Provide the (x, y) coordinate of the cell's center where the given text is located.  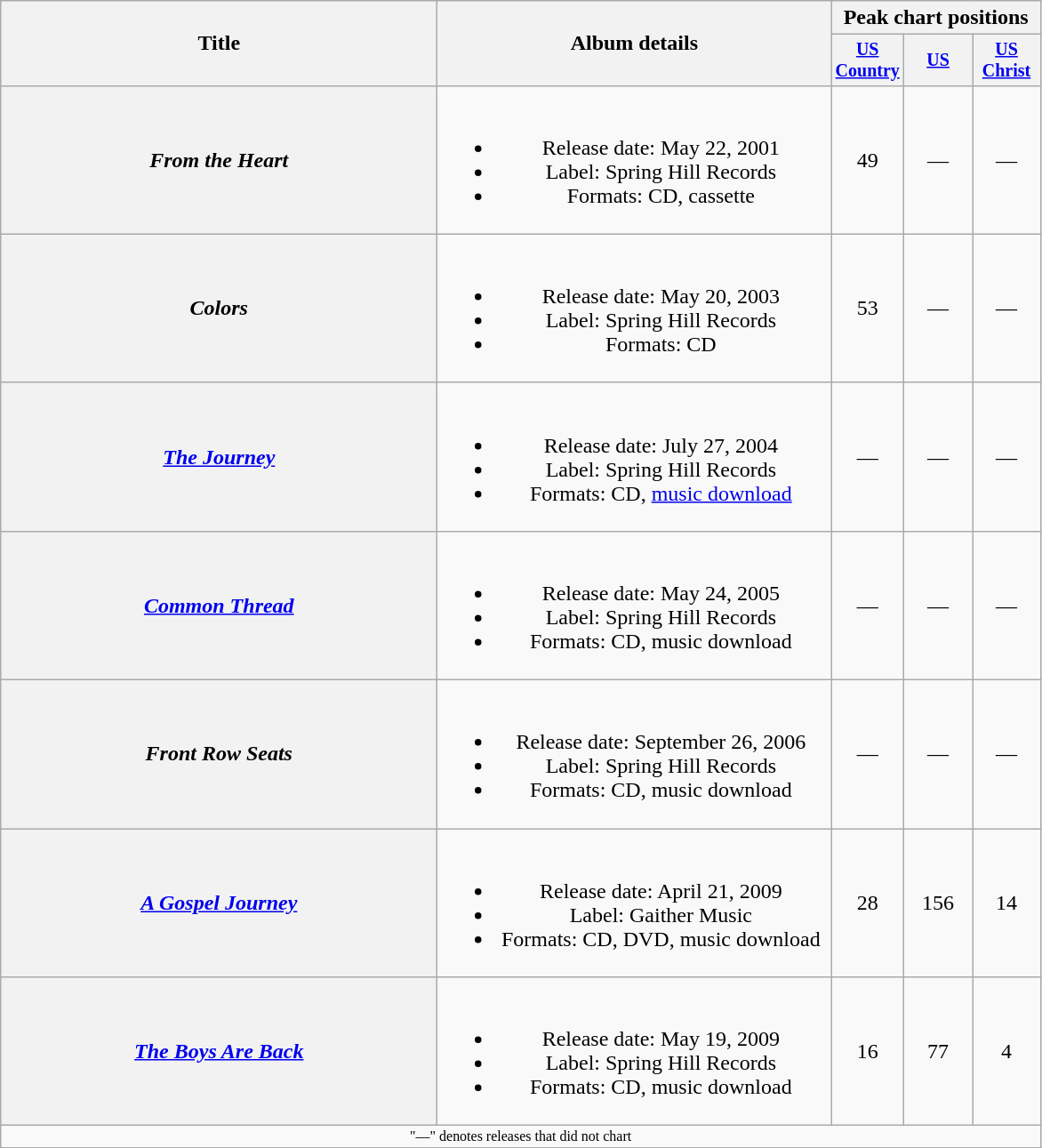
US Country (868, 60)
Release date: July 27, 2004Label: Spring Hill RecordsFormats: CD, music download (635, 457)
49 (868, 160)
28 (868, 903)
The Journey (219, 457)
Release date: May 22, 2001Label: Spring Hill RecordsFormats: CD, cassette (635, 160)
Colors (219, 308)
Album details (635, 44)
77 (939, 1051)
14 (1006, 903)
Release date: April 21, 2009Label: Gaither MusicFormats: CD, DVD, music download (635, 903)
Release date: May 24, 2005Label: Spring Hill RecordsFormats: CD, music download (635, 605)
The Boys Are Back (219, 1051)
Release date: September 26, 2006Label: Spring Hill RecordsFormats: CD, music download (635, 754)
53 (868, 308)
Release date: May 19, 2009Label: Spring Hill RecordsFormats: CD, music download (635, 1051)
USChrist (1006, 60)
Release date: May 20, 2003Label: Spring Hill RecordsFormats: CD (635, 308)
Peak chart positions (936, 18)
"—" denotes releases that did not chart (521, 1136)
Title (219, 44)
A Gospel Journey (219, 903)
156 (939, 903)
16 (868, 1051)
From the Heart (219, 160)
US (939, 60)
Common Thread (219, 605)
4 (1006, 1051)
Front Row Seats (219, 754)
